Capture the cell that displays the provided text and extract its [x, y] central coordinate. 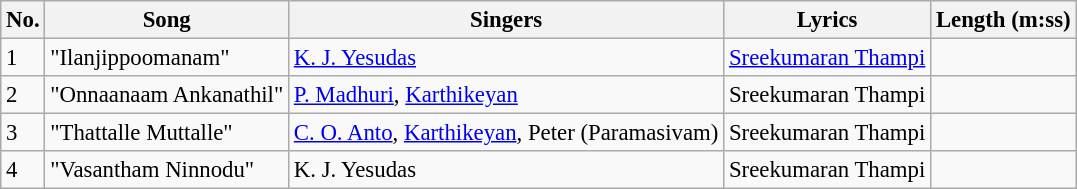
Length (m:ss) [1004, 20]
"Vasantham Ninnodu" [167, 170]
Song [167, 20]
Lyrics [828, 20]
"Ilanjippoomanam" [167, 58]
Singers [506, 20]
"Thattalle Muttalle" [167, 133]
C. O. Anto, Karthikeyan, Peter (Paramasivam) [506, 133]
1 [23, 58]
2 [23, 95]
No. [23, 20]
3 [23, 133]
P. Madhuri, Karthikeyan [506, 95]
4 [23, 170]
"Onnaanaam Ankanathil" [167, 95]
